Detect which cell encompasses the target text, then output its [X, Y] center coordinate. 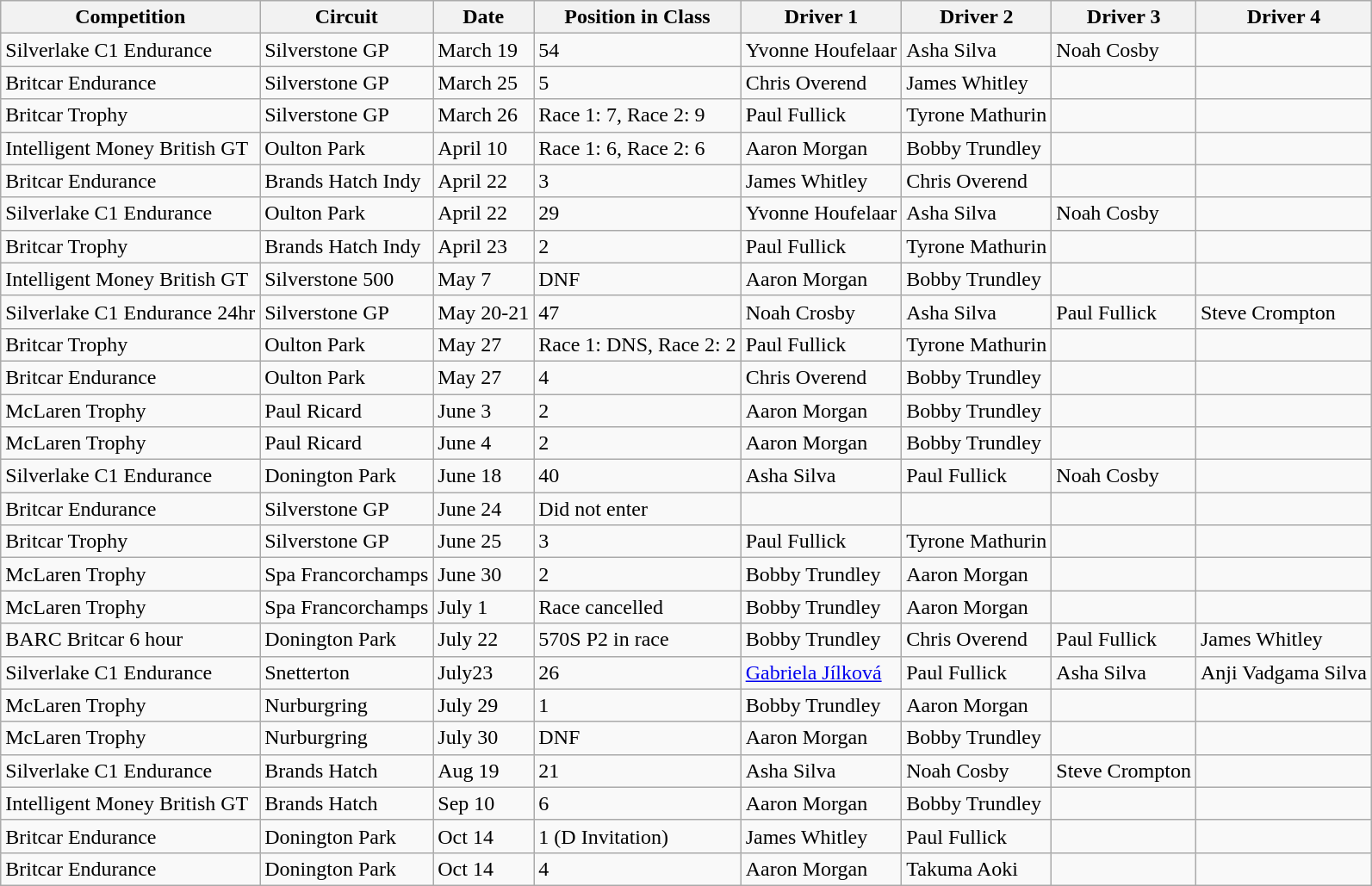
570S P2 in race [637, 640]
Aug 19 [484, 771]
June 3 [484, 411]
Driver 3 [1124, 17]
March 26 [484, 115]
June 30 [484, 574]
July 30 [484, 738]
Competition [131, 17]
Race cancelled [637, 607]
Race 1: DNS, Race 2: 2 [637, 344]
March 19 [484, 50]
Driver 2 [977, 17]
Race 1: 6, Race 2: 6 [637, 148]
Circuit [346, 17]
Driver 4 [1283, 17]
June 4 [484, 443]
1 (D Invitation) [637, 836]
Silverstone 500 [346, 279]
July 22 [484, 640]
Takuma Aoki [977, 869]
Race 1: 7, Race 2: 9 [637, 115]
April 10 [484, 148]
21 [637, 771]
March 25 [484, 83]
June 24 [484, 509]
May 20-21 [484, 312]
July 29 [484, 705]
Silverlake C1 Endurance 24hr [131, 312]
1 [637, 705]
40 [637, 476]
Position in Class [637, 17]
54 [637, 50]
29 [637, 214]
6 [637, 803]
Noah Crosby [822, 312]
Anji Vadgama Silva [1283, 672]
5 [637, 83]
47 [637, 312]
Gabriela Jílková [822, 672]
Date [484, 17]
May 7 [484, 279]
BARC Britcar 6 hour [131, 640]
June 25 [484, 542]
July23 [484, 672]
July 1 [484, 607]
Did not enter [637, 509]
Sep 10 [484, 803]
April 23 [484, 246]
26 [637, 672]
June 18 [484, 476]
Snetterton [346, 672]
Driver 1 [822, 17]
